Output the [x, y] coordinate of the center of the cell containing the given text.  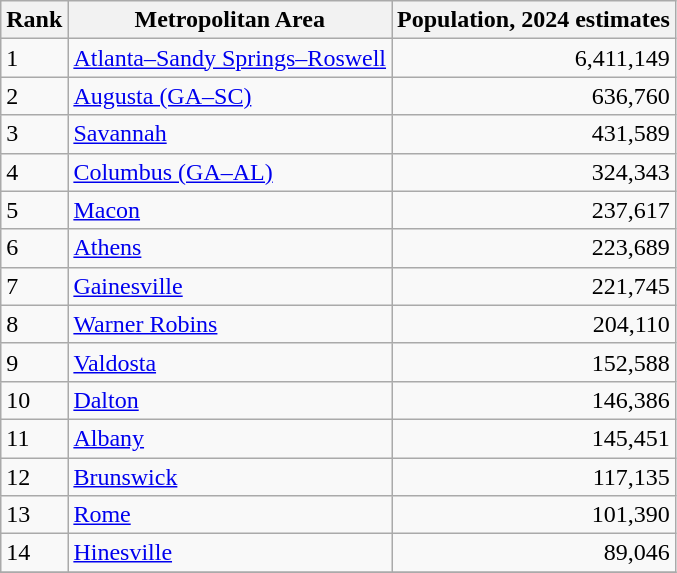
14 [34, 553]
8 [34, 324]
2 [34, 96]
Rank [34, 20]
12 [34, 477]
145,451 [534, 438]
Athens [230, 248]
3 [34, 134]
237,617 [534, 210]
Macon [230, 210]
89,046 [534, 553]
Metropolitan Area [230, 20]
Hinesville [230, 553]
Atlanta–Sandy Springs–Roswell [230, 58]
10 [34, 400]
Dalton [230, 400]
5 [34, 210]
223,689 [534, 248]
Rome [230, 515]
117,135 [534, 477]
146,386 [534, 400]
636,760 [534, 96]
11 [34, 438]
Columbus (GA–AL) [230, 172]
6 [34, 248]
Brunswick [230, 477]
13 [34, 515]
101,390 [534, 515]
221,745 [534, 286]
Population, 2024 estimates [534, 20]
7 [34, 286]
4 [34, 172]
Gainesville [230, 286]
1 [34, 58]
6,411,149 [534, 58]
Augusta (GA–SC) [230, 96]
431,589 [534, 134]
9 [34, 362]
324,343 [534, 172]
Warner Robins [230, 324]
152,588 [534, 362]
Savannah [230, 134]
204,110 [534, 324]
Valdosta [230, 362]
Albany [230, 438]
